Output the [x, y] coordinate of the center of the cell containing the given text.  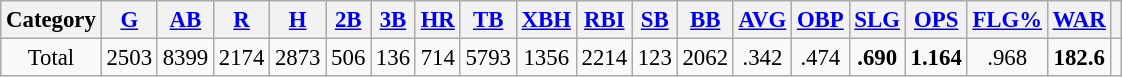
OBP [820, 20]
3B [394, 20]
.968 [1007, 58]
Total [51, 58]
2503 [129, 58]
182.6 [1079, 58]
506 [348, 58]
.474 [820, 58]
HR [438, 20]
2873 [298, 58]
OPS [936, 20]
2B [348, 20]
XBH [546, 20]
R [241, 20]
1.164 [936, 58]
H [298, 20]
.342 [762, 58]
714 [438, 58]
8399 [185, 58]
2174 [241, 58]
2214 [604, 58]
SB [654, 20]
TB [488, 20]
Category [51, 20]
123 [654, 58]
.690 [877, 58]
136 [394, 58]
BB [705, 20]
1356 [546, 58]
5793 [488, 58]
WAR [1079, 20]
FLG% [1007, 20]
AB [185, 20]
AVG [762, 20]
2062 [705, 58]
G [129, 20]
RBI [604, 20]
SLG [877, 20]
